Return [x, y] of the center of cell containing provided text 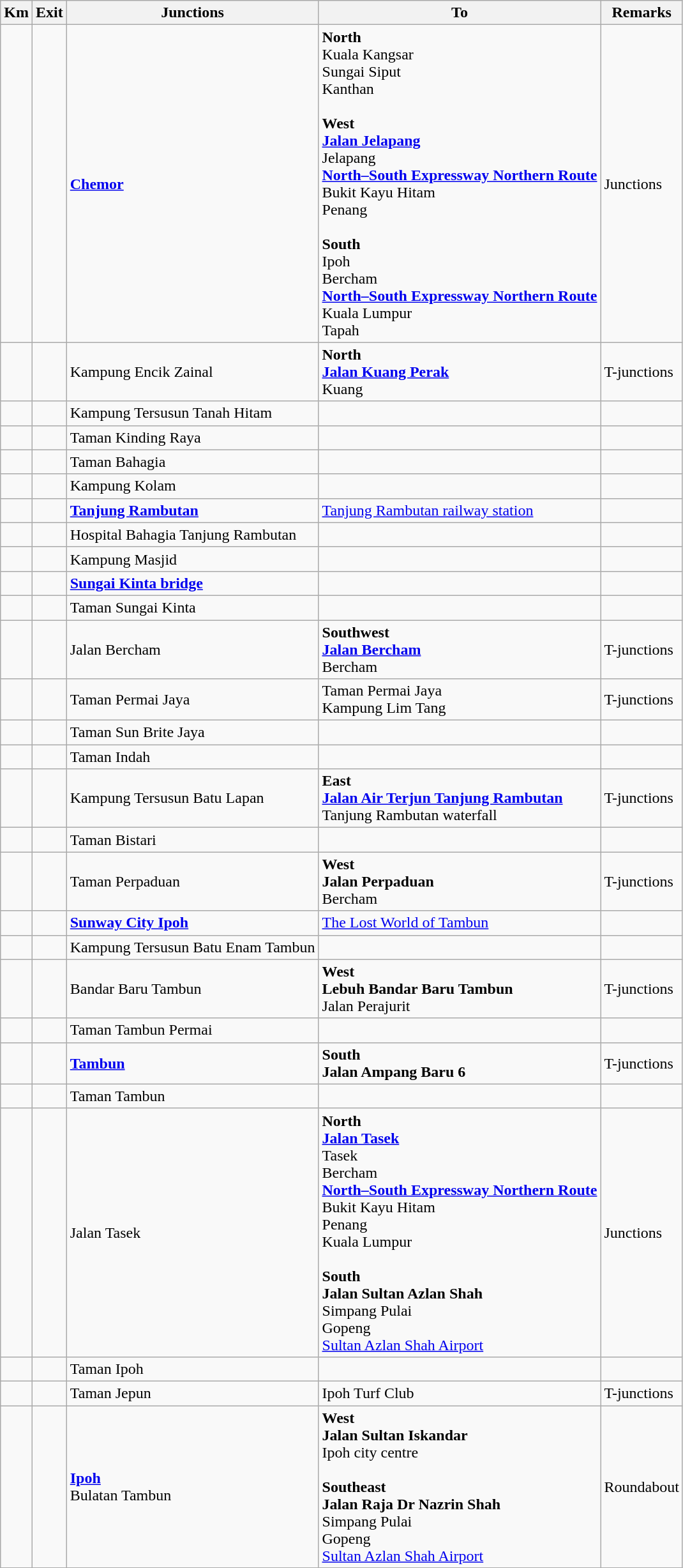
Taman Tambun [193, 1096]
Tambun [193, 1063]
The Lost World of Tambun [460, 923]
Taman Bistari [193, 840]
Remarks [642, 13]
Sunway City Ipoh [193, 923]
Hospital Bahagia Tanjung Rambutan [193, 535]
Exit [49, 13]
Taman Jepun [193, 1393]
Taman Sungai Kinta [193, 607]
East Jalan Air Terjun Tanjung RambutanTanjung Rambutan waterfall [460, 798]
Tanjung Rambutan [193, 510]
WestJalan Sultan IskandarIpoh city centreSoutheast Jalan Raja Dr Nazrin ShahSimpang PulaiGopengSultan Azlan Shah Airport [460, 1486]
Taman Perpaduan [193, 881]
Jalan Bercham [193, 649]
Kampung Tersusun Batu Lapan [193, 798]
Chemor [193, 184]
To [460, 13]
IpohBulatan Tambun [193, 1486]
SouthJalan Ampang Baru 6 [460, 1063]
Ipoh Turf Club [460, 1393]
Kampung Tersusun Tanah Hitam [193, 413]
Jalan Tasek [193, 1233]
Kampung Masjid [193, 559]
Taman Permai JayaKampung Lim Tang [460, 700]
Km [17, 13]
Taman Tambun Permai [193, 1030]
Kampung Tersusun Batu Enam Tambun [193, 947]
Taman Sun Brite Jaya [193, 733]
Taman Kinding Raya [193, 438]
Roundabout [642, 1486]
WestJalan PerpaduanBercham [460, 881]
Taman Indah [193, 757]
WestLebuh Bandar Baru TambunJalan Perajurit [460, 989]
Bandar Baru Tambun [193, 989]
Sungai Kinta bridge [193, 583]
Taman Bahagia [193, 462]
Taman Ipoh [193, 1369]
Southwest Jalan BerchamBercham [460, 649]
Kampung Encik Zainal [193, 372]
North Jalan Kuang PerakKuang [460, 372]
Tanjung Rambutan railway station [460, 510]
Kampung Kolam [193, 486]
Taman Permai Jaya [193, 700]
